Detect which cell encompasses the target text, then output its (X, Y) center coordinate. 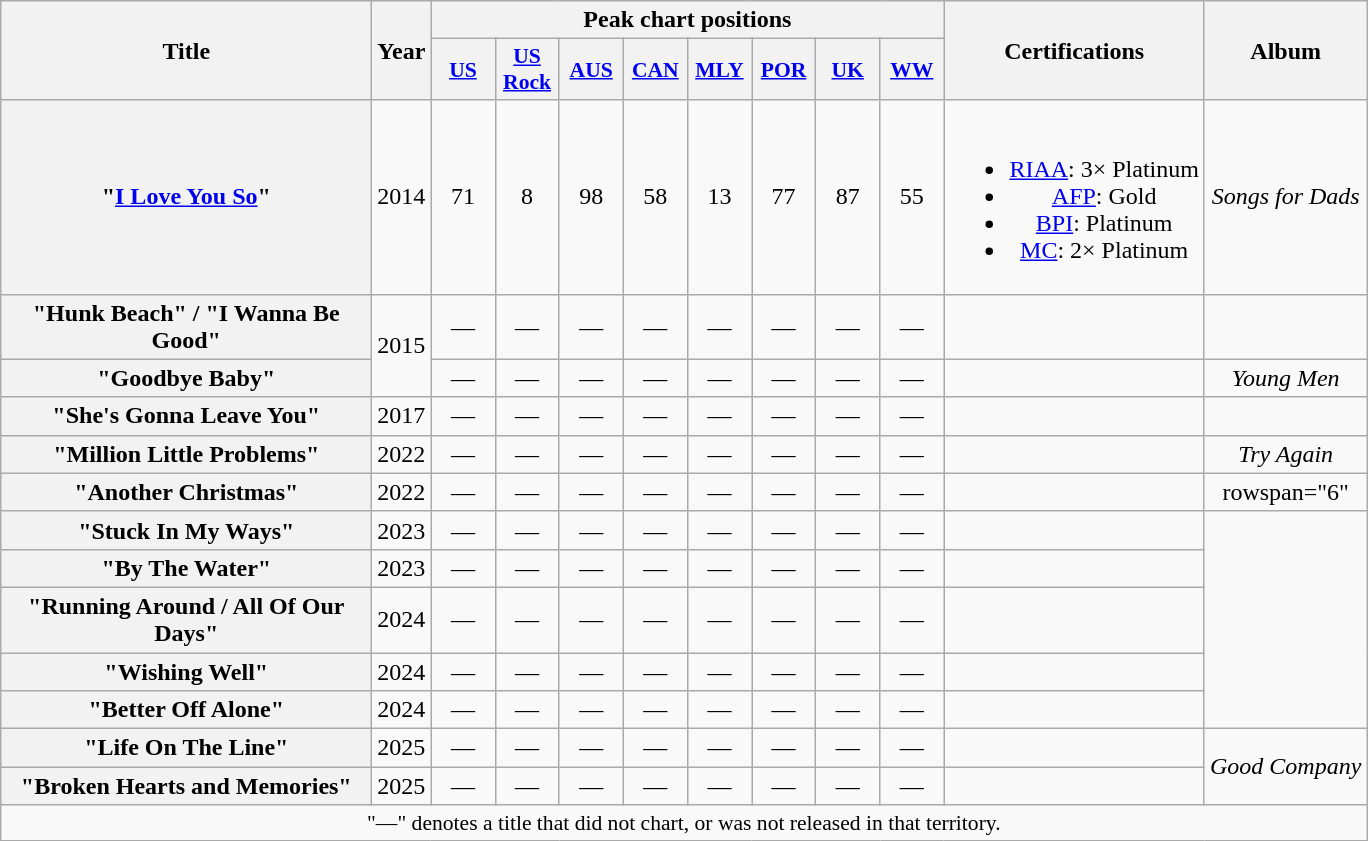
98 (591, 197)
"—" denotes a title that did not chart, or was not released in that territory. (684, 823)
MLY (719, 70)
"Stuck In My Ways" (186, 530)
WW (912, 70)
Young Men (1285, 378)
2015 (402, 346)
Songs for Dads (1285, 197)
"By The Water" (186, 568)
AUS (591, 70)
UK (848, 70)
Peak chart positions (688, 20)
"Life On The Line" (186, 748)
RIAA: 3× PlatinumAFP: GoldBPI: PlatinumMC: 2× Platinum (1074, 197)
Album (1285, 50)
"Wishing Well" (186, 671)
2014 (402, 197)
Year (402, 50)
87 (848, 197)
"Another Christmas" (186, 492)
"Hunk Beach" / "I Wanna Be Good" (186, 326)
rowspan="6" (1285, 492)
"Million Little Problems" (186, 454)
Try Again (1285, 454)
2017 (402, 416)
13 (719, 197)
"Broken Hearts and Memories" (186, 786)
"Goodbye Baby" (186, 378)
"Better Off Alone" (186, 710)
55 (912, 197)
Good Company (1285, 767)
POR (784, 70)
Certifications (1074, 50)
"Running Around / All Of Our Days" (186, 620)
US (463, 70)
"She's Gonna Leave You" (186, 416)
77 (784, 197)
58 (655, 197)
CAN (655, 70)
8 (527, 197)
"I Love You So" (186, 197)
USRock (527, 70)
Title (186, 50)
71 (463, 197)
